From the cell containing the given text, extract its center point as [X, Y] coordinate. 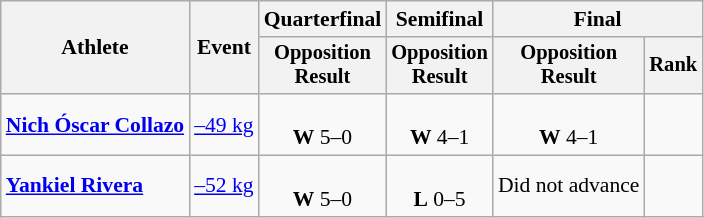
Did not advance [569, 186]
Yankiel Rivera [95, 186]
–52 kg [224, 186]
Athlete [95, 48]
Quarterfinal [323, 19]
Nich Óscar Collazo [95, 124]
–49 kg [224, 124]
Rank [673, 66]
L 0–5 [440, 186]
Semifinal [440, 19]
Event [224, 48]
Final [598, 19]
